Search for the cell housing the specified text and yield its (X, Y) center coordinate. 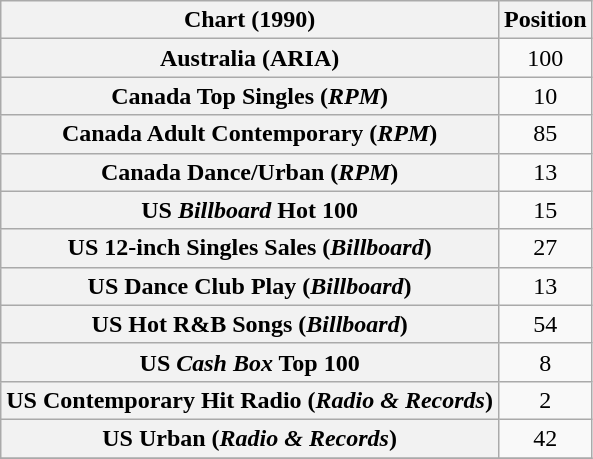
42 (545, 438)
US Dance Club Play (Billboard) (250, 286)
85 (545, 134)
15 (545, 210)
54 (545, 324)
Canada Dance/Urban (RPM) (250, 172)
8 (545, 362)
100 (545, 58)
US Billboard Hot 100 (250, 210)
US Cash Box Top 100 (250, 362)
Chart (1990) (250, 20)
10 (545, 96)
Canada Top Singles (RPM) (250, 96)
Position (545, 20)
Australia (ARIA) (250, 58)
US Urban (Radio & Records) (250, 438)
Canada Adult Contemporary (RPM) (250, 134)
US Contemporary Hit Radio (Radio & Records) (250, 400)
US 12-inch Singles Sales (Billboard) (250, 248)
2 (545, 400)
27 (545, 248)
US Hot R&B Songs (Billboard) (250, 324)
